Determine the [x, y] coordinate at the center of the cell enclosing the given text.  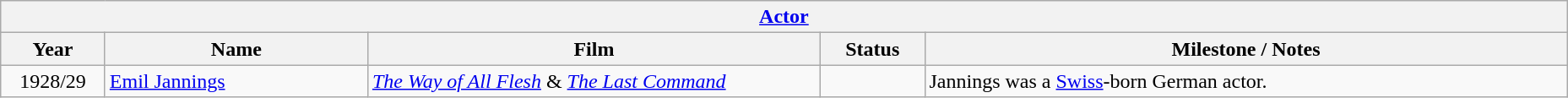
Year [53, 49]
Emil Jannings [236, 81]
Actor [784, 17]
Jannings was a Swiss-born German actor. [1246, 81]
The Way of All Flesh & The Last Command [594, 81]
Name [236, 49]
Status [872, 49]
Film [594, 49]
Milestone / Notes [1246, 49]
1928/29 [53, 81]
